From the cell containing the given text, extract its center point as [X, Y] coordinate. 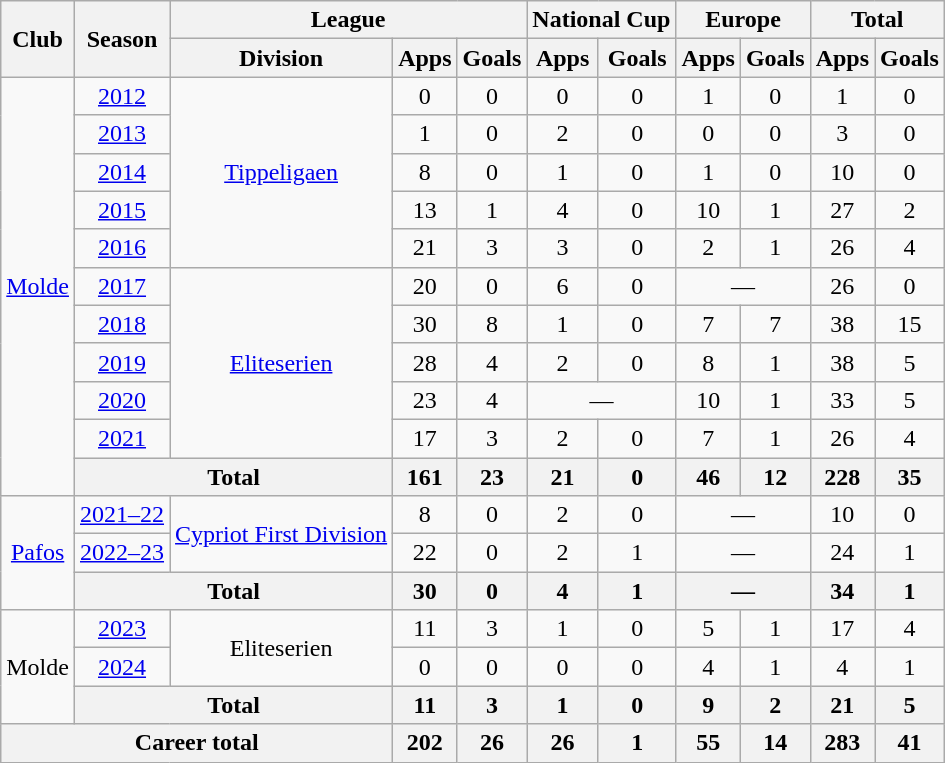
2020 [122, 400]
202 [425, 743]
27 [842, 210]
2019 [122, 362]
Season [122, 39]
161 [425, 477]
Europe [743, 20]
14 [775, 743]
2024 [122, 667]
Career total [197, 743]
Division [282, 58]
2018 [122, 324]
35 [910, 477]
41 [910, 743]
2015 [122, 210]
28 [425, 362]
13 [425, 210]
46 [708, 477]
Cypriot First Division [282, 534]
Club [38, 39]
League [348, 20]
15 [910, 324]
9 [708, 705]
55 [708, 743]
6 [563, 286]
2021–22 [122, 515]
34 [842, 591]
22 [425, 553]
283 [842, 743]
Tippeligaen [282, 172]
2017 [122, 286]
2012 [122, 96]
National Cup [602, 20]
2016 [122, 248]
2022–23 [122, 553]
33 [842, 400]
20 [425, 286]
228 [842, 477]
2013 [122, 134]
24 [842, 553]
12 [775, 477]
2014 [122, 172]
2021 [122, 438]
Pafos [38, 553]
2023 [122, 629]
